Return (X, Y) of the center of cell containing provided text 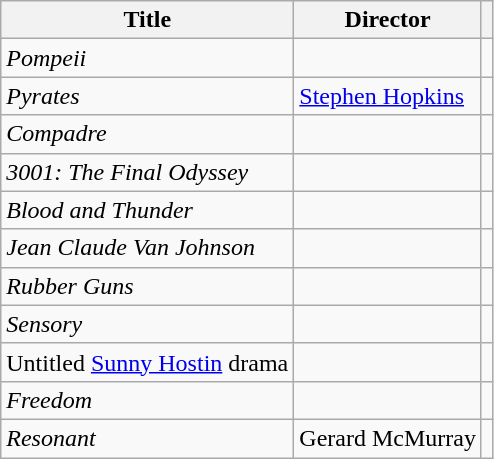
3001: The Final Odyssey (148, 172)
Blood and Thunder (148, 210)
Title (148, 20)
Compadre (148, 134)
Pyrates (148, 96)
Resonant (148, 438)
Pompeii (148, 58)
Gerard McMurray (388, 438)
Freedom (148, 400)
Jean Claude Van Johnson (148, 248)
Untitled Sunny Hostin drama (148, 362)
Director (388, 20)
Rubber Guns (148, 286)
Sensory (148, 324)
Stephen Hopkins (388, 96)
